Capture the cell that displays the provided text and extract its [X, Y] central coordinate. 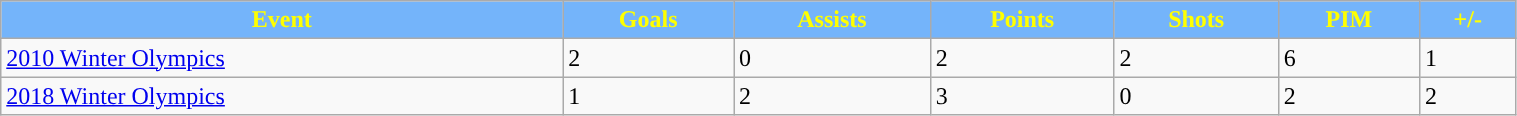
Points [1022, 20]
Goals [648, 20]
2010 Winter Olympics [282, 58]
2018 Winter Olympics [282, 96]
Shots [1196, 20]
Assists [832, 20]
3 [1022, 96]
PIM [1348, 20]
+/- [1468, 20]
6 [1348, 58]
Event [282, 20]
